Search for the cell housing the specified text and yield its (X, Y) center coordinate. 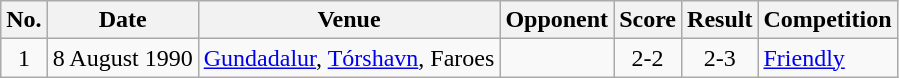
2-3 (720, 58)
Competition (828, 20)
Venue (349, 20)
Gundadalur, Tórshavn, Faroes (349, 58)
Date (122, 20)
2-2 (648, 58)
Score (648, 20)
8 August 1990 (122, 58)
Friendly (828, 58)
1 (24, 58)
No. (24, 20)
Result (720, 20)
Opponent (557, 20)
